From the cell containing the given text, extract its center point as (X, Y) coordinate. 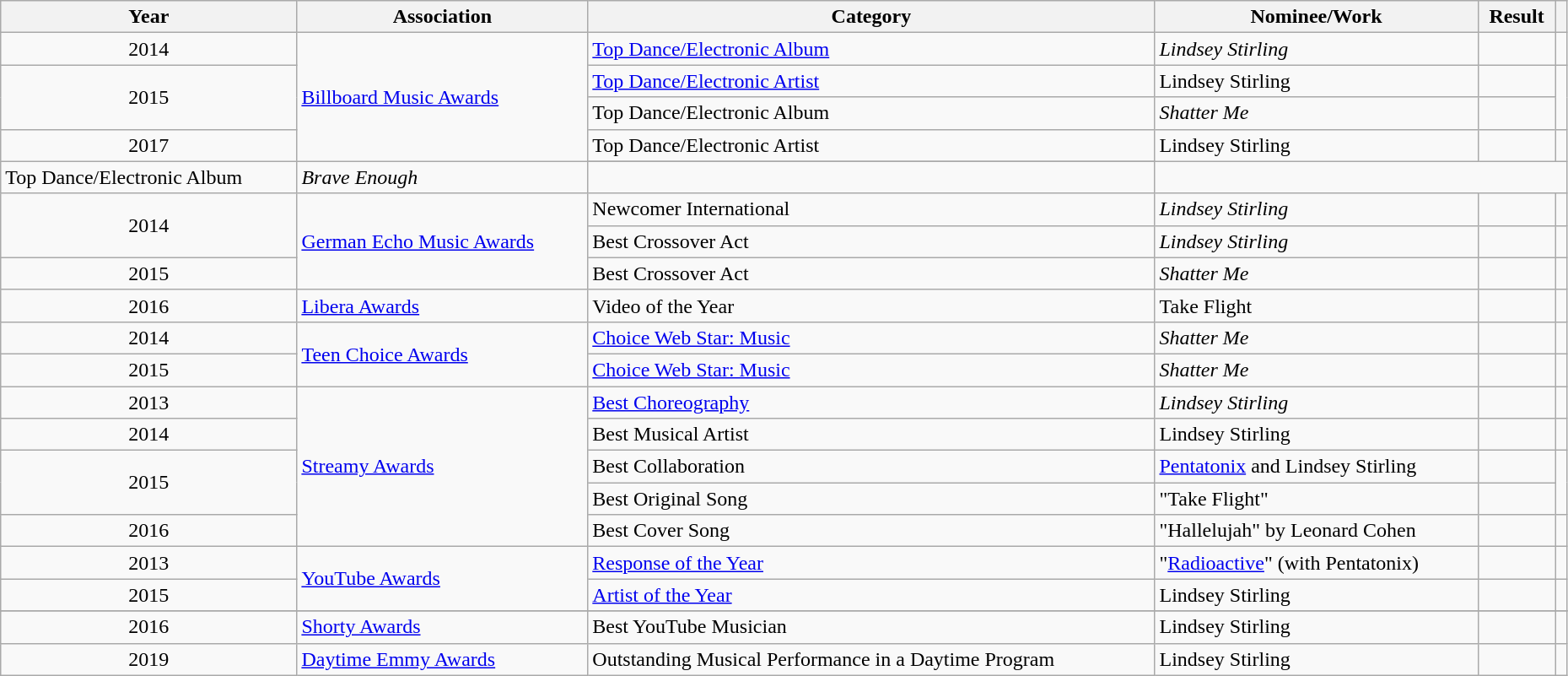
Year (148, 17)
Best Musical Artist (871, 435)
Artist of the Year (871, 595)
Best Original Song (871, 499)
Pentatonix and Lindsey Stirling (1316, 467)
Nominee/Work (1316, 17)
Shorty Awards (442, 627)
Take Flight (1316, 306)
"Take Flight" (1316, 499)
Teen Choice Awards (442, 354)
German Echo Music Awards (442, 241)
Category (871, 17)
Outstanding Musical Performance in a Daytime Program (871, 659)
2017 (148, 145)
Brave Enough (442, 177)
Streamy Awards (442, 467)
Best Collaboration (871, 467)
Newcomer International (871, 209)
Association (442, 17)
Billboard Music Awards (442, 97)
Best Cover Song (871, 531)
Best Choreography (871, 403)
Video of the Year (871, 306)
YouTube Awards (442, 579)
"Hallelujah" by Leonard Cohen (1316, 531)
Libera Awards (442, 306)
2019 (148, 659)
Result (1517, 17)
"Radioactive" (with Pentatonix) (1316, 563)
Daytime Emmy Awards (442, 659)
Response of the Year (871, 563)
Best YouTube Musician (871, 627)
